Locate the cell with the specified text and output its (X, Y) center coordinate. 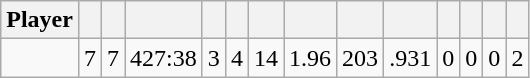
2 (518, 58)
14 (266, 58)
1.96 (310, 58)
4 (236, 58)
.931 (410, 58)
Player (40, 20)
3 (214, 58)
427:38 (164, 58)
203 (360, 58)
